Find where the given text appears and provide that cell's center as [X, Y] coordinate. 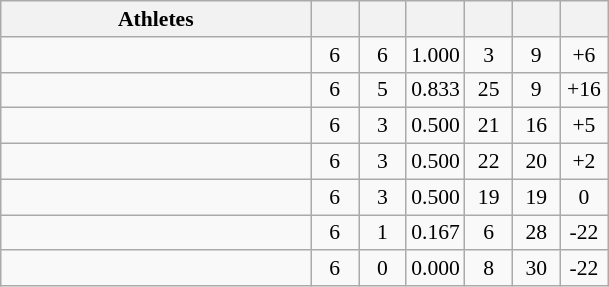
0.167 [436, 233]
1.000 [436, 55]
Athletes [156, 19]
20 [536, 162]
21 [489, 126]
30 [536, 269]
28 [536, 233]
16 [536, 126]
1 [382, 233]
8 [489, 269]
+5 [584, 126]
0.000 [436, 269]
22 [489, 162]
+6 [584, 55]
0.833 [436, 90]
+2 [584, 162]
+16 [584, 90]
5 [382, 90]
25 [489, 90]
